Determine the (X, Y) coordinate at the center of the cell enclosing the given text.  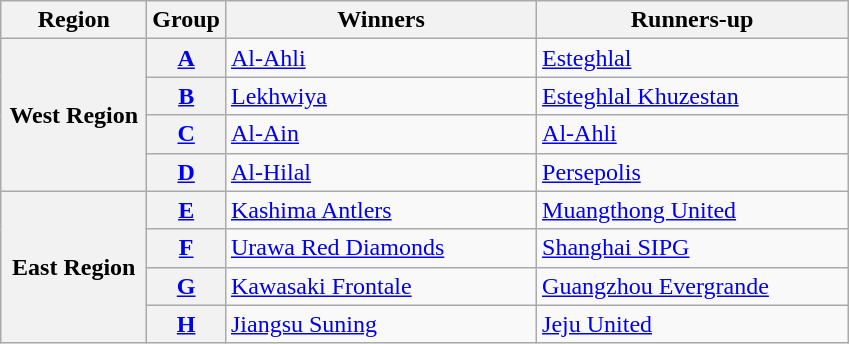
Group (186, 20)
G (186, 286)
Guangzhou Evergrande (692, 286)
C (186, 134)
Shanghai SIPG (692, 248)
Jiangsu Suning (380, 324)
Kawasaki Frontale (380, 286)
Esteghlal (692, 58)
Winners (380, 20)
Muangthong United (692, 210)
E (186, 210)
Esteghlal Khuzestan (692, 96)
Lekhwiya (380, 96)
Urawa Red Diamonds (380, 248)
F (186, 248)
H (186, 324)
Kashima Antlers (380, 210)
Al-Ain (380, 134)
Jeju United (692, 324)
Al-Hilal (380, 172)
A (186, 58)
B (186, 96)
D (186, 172)
Persepolis (692, 172)
East Region (74, 267)
West Region (74, 115)
Runners-up (692, 20)
Region (74, 20)
